Search for the cell housing the specified text and yield its [X, Y] center coordinate. 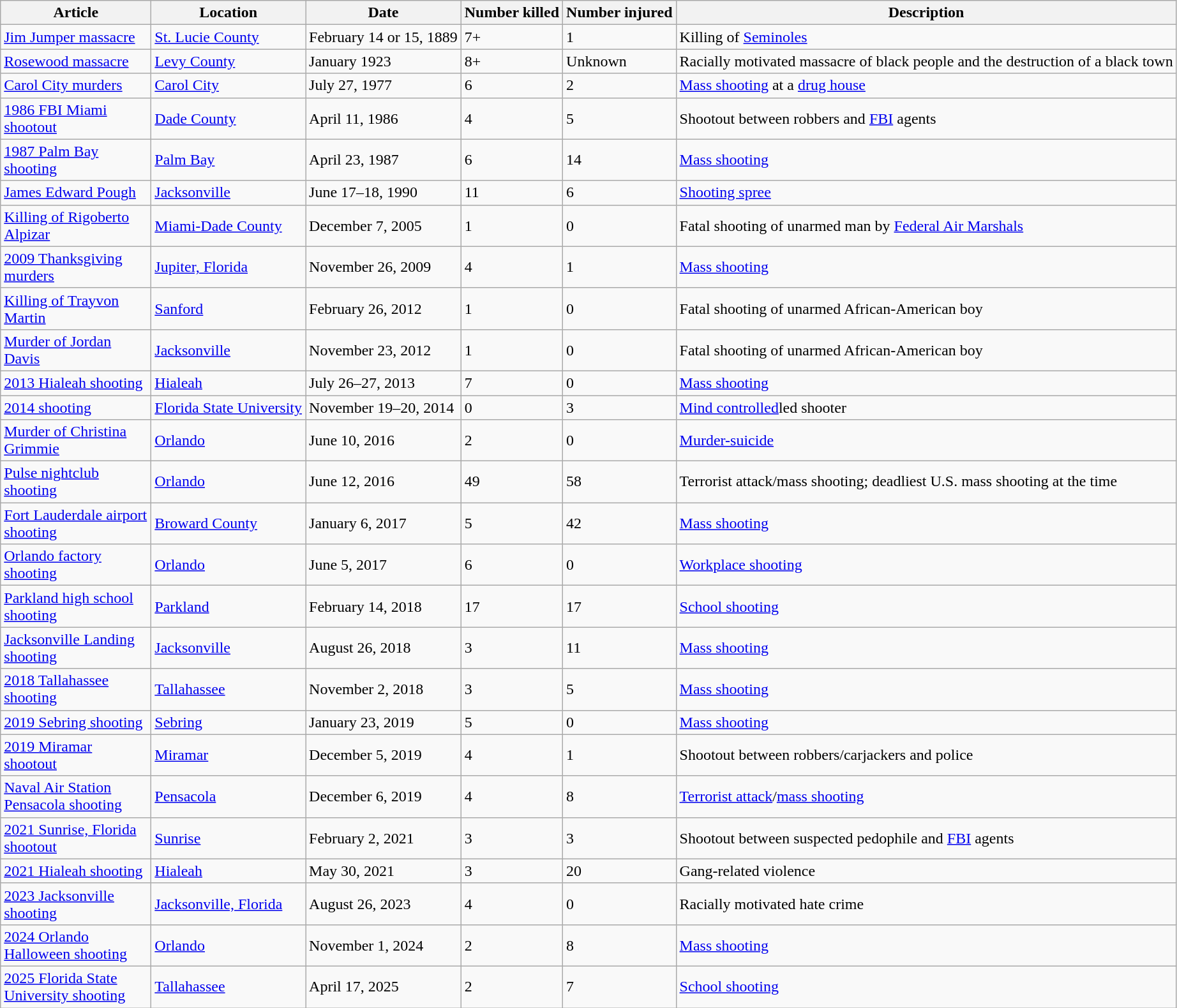
Miami-Dade County [229, 226]
Terrorist attack/mass shooting [926, 796]
Murder of Jordan Davis [76, 350]
Pensacola [229, 796]
June 10, 2016 [384, 440]
Parkland [229, 606]
Racially motivated hate crime [926, 903]
2018 Tallahassee shooting [76, 689]
Rosewood massacre [76, 61]
February 14, 2018 [384, 606]
7+ [512, 37]
Parkland high school shooting [76, 606]
Date [384, 13]
February 26, 2012 [384, 309]
Killing of Rigoberto Alpizar [76, 226]
November 26, 2009 [384, 267]
November 1, 2024 [384, 945]
August 26, 2018 [384, 648]
2013 Hialeah shooting [76, 383]
Number killed [512, 13]
Number injured [620, 13]
Palm Bay [229, 159]
1987 Palm Bay shooting [76, 159]
August 26, 2023 [384, 903]
Gang-related violence [926, 871]
November 19–20, 2014 [384, 408]
Murder-suicide [926, 440]
April 11, 1986 [384, 119]
Location [229, 13]
Racially motivated massacre of black people and the destruction of a black town [926, 61]
November 2, 2018 [384, 689]
20 [620, 871]
Naval Air Station Pensacola shooting [76, 796]
Sebring [229, 722]
February 14 or 15, 1889 [384, 37]
2024 Orlando Halloween shooting [76, 945]
Fort Lauderdale airport shooting [76, 523]
June 17–18, 1990 [384, 193]
58 [620, 482]
June 5, 2017 [384, 565]
February 2, 2021 [384, 838]
Mass shooting at a drug house [926, 85]
Jacksonville Landing shooting [76, 648]
January 6, 2017 [384, 523]
Killing of Seminoles [926, 37]
8+ [512, 61]
Shootout between suspected pedophile and FBI agents [926, 838]
2019 Miramar shootout [76, 755]
Shootout between robbers/carjackers and police [926, 755]
Jupiter, Florida [229, 267]
December 6, 2019 [384, 796]
2025 Florida State University shooting [76, 986]
Miramar [229, 755]
Murder of Christina Grimmie [76, 440]
Terrorist attack/mass shooting; deadliest U.S. mass shooting at the time [926, 482]
Levy County [229, 61]
Jacksonville, Florida [229, 903]
Jim Jumper massacre [76, 37]
July 26–27, 2013 [384, 383]
Workplace shooting [926, 565]
Article [76, 13]
14 [620, 159]
April 17, 2025 [384, 986]
2023 Jacksonville shooting [76, 903]
May 30, 2021 [384, 871]
49 [512, 482]
Killing of Trayvon Martin [76, 309]
Dade County [229, 119]
Description [926, 13]
Broward County [229, 523]
Orlando factory shooting [76, 565]
42 [620, 523]
Shooting spree [926, 193]
April 23, 1987 [384, 159]
2009 Thanksgiving murders [76, 267]
2019 Sebring shooting [76, 722]
Fatal shooting of unarmed man by Federal Air Marshals [926, 226]
Carol City [229, 85]
2021 Sunrise, Florida shootout [76, 838]
Mind controlledled shooter [926, 408]
Florida State University [229, 408]
Shootout between robbers and FBI agents [926, 119]
December 5, 2019 [384, 755]
December 7, 2005 [384, 226]
1986 FBI Miami shootout [76, 119]
Carol City murders [76, 85]
January 1923 [384, 61]
St. Lucie County [229, 37]
November 23, 2012 [384, 350]
2014 shooting [76, 408]
Pulse nightclub shooting [76, 482]
Sanford [229, 309]
July 27, 1977 [384, 85]
Unknown [620, 61]
June 12, 2016 [384, 482]
2021 Hialeah shooting [76, 871]
James Edward Pough [76, 193]
January 23, 2019 [384, 722]
Sunrise [229, 838]
